Provide the [x, y] coordinate of the cell's center where the given text is located.  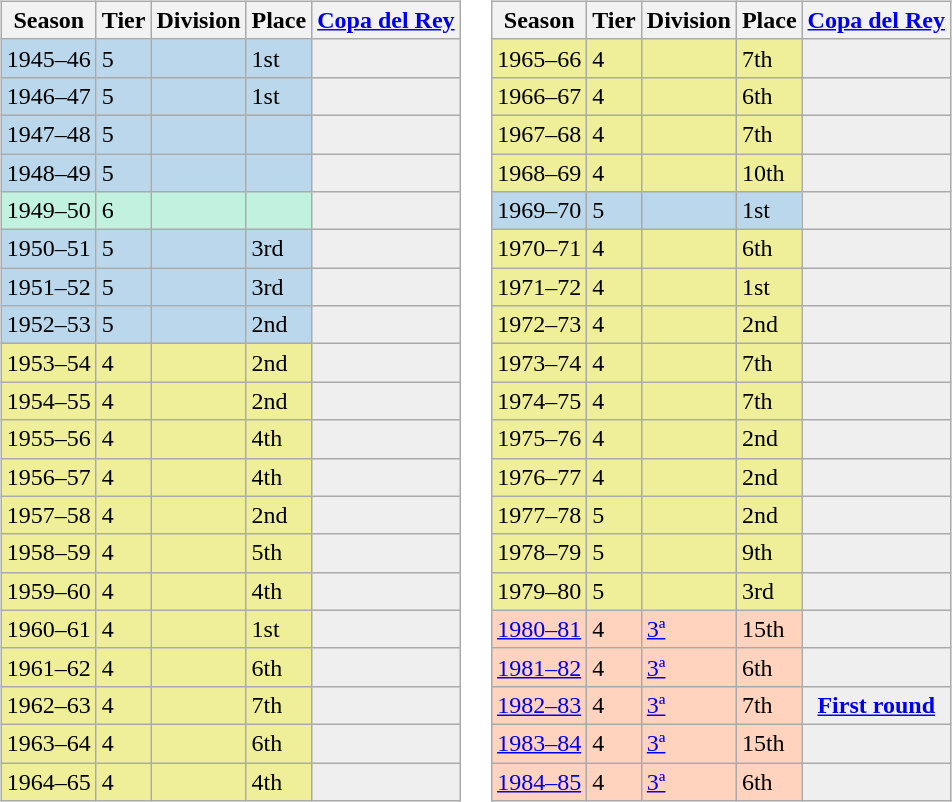
1949–50 [48, 211]
1947–48 [48, 134]
1952–53 [48, 325]
1969–70 [540, 211]
First round [876, 705]
1983–84 [540, 743]
10th [769, 173]
1951–52 [48, 287]
1970–71 [540, 249]
1978–79 [540, 553]
1965–66 [540, 58]
1981–82 [540, 667]
1957–58 [48, 515]
1979–80 [540, 591]
1950–51 [48, 249]
1967–68 [540, 134]
1956–57 [48, 477]
1946–47 [48, 96]
1945–46 [48, 58]
1984–85 [540, 781]
1971–72 [540, 287]
1959–60 [48, 591]
1953–54 [48, 363]
1954–55 [48, 401]
1960–61 [48, 629]
1977–78 [540, 515]
1955–56 [48, 439]
1976–77 [540, 477]
1962–63 [48, 705]
1973–74 [540, 363]
9th [769, 553]
1964–65 [48, 781]
1975–76 [540, 439]
1966–67 [540, 96]
1958–59 [48, 553]
6 [124, 211]
1963–64 [48, 743]
1980–81 [540, 629]
1968–69 [540, 173]
1974–75 [540, 401]
1961–62 [48, 667]
1972–73 [540, 325]
1982–83 [540, 705]
5th [279, 553]
1948–49 [48, 173]
